Scan for the cell matching the given text and deliver its [x, y] coordinate at center. 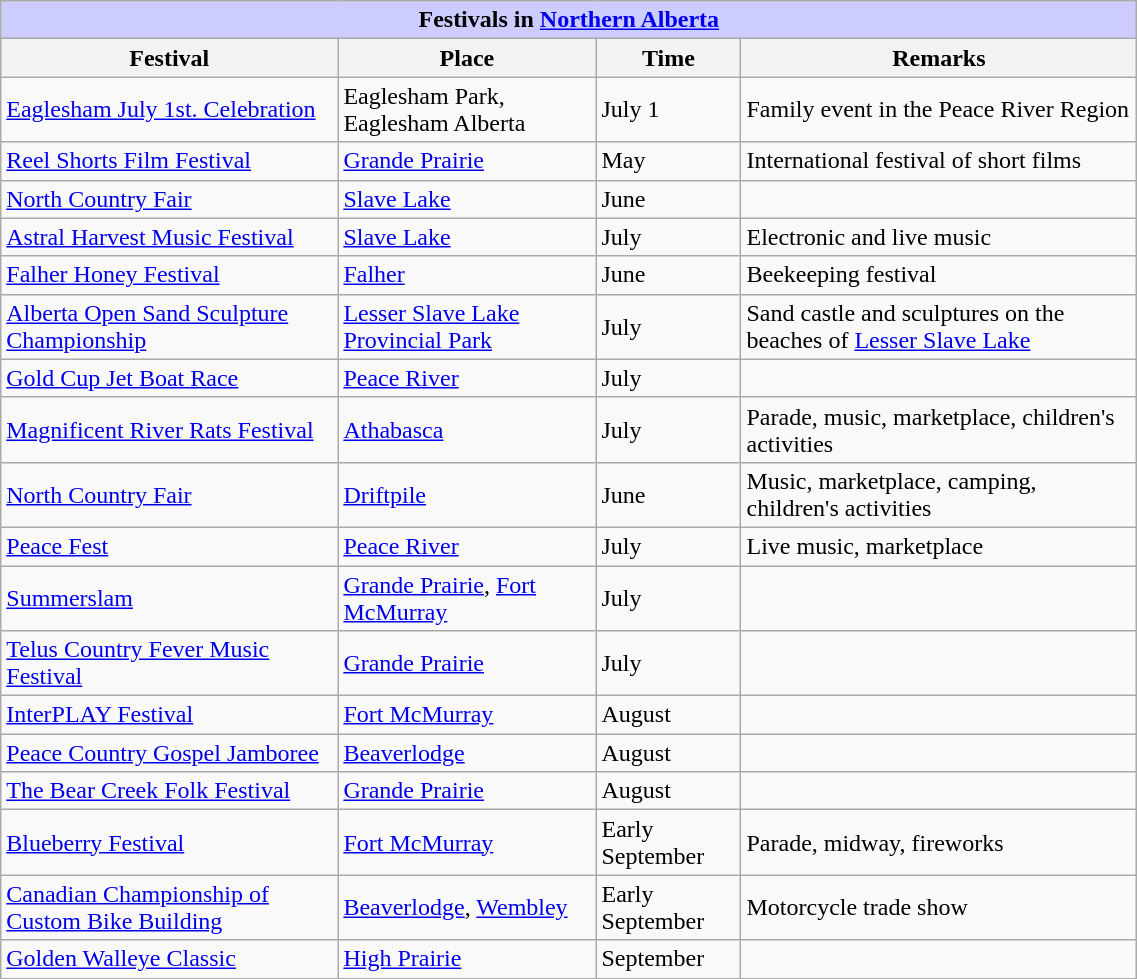
Falher [467, 275]
Eaglesham Park, Eaglesham Alberta [467, 110]
Peace Country Gospel Jamboree [170, 753]
Remarks [939, 58]
Music, marketplace, camping, children's activities [939, 494]
Festival [170, 58]
Eaglesham July 1st. Celebration [170, 110]
Lesser Slave Lake Provincial Park [467, 326]
July 1 [668, 110]
Parade, music, marketplace, children's activities [939, 430]
Reel Shorts Film Festival [170, 161]
Summerslam [170, 598]
Beaverlodge, Wembley [467, 908]
International festival of short films [939, 161]
Astral Harvest Music Festival [170, 237]
Beaverlodge [467, 753]
Time [668, 58]
Parade, midway, fireworks [939, 842]
Blueberry Festival [170, 842]
Gold Cup Jet Boat Race [170, 378]
Electronic and live music [939, 237]
InterPLAY Festival [170, 715]
Beekeeping festival [939, 275]
The Bear Creek Folk Festival [170, 791]
Peace Fest [170, 546]
September [668, 959]
Athabasca [467, 430]
Live music, marketplace [939, 546]
Falher Honey Festival [170, 275]
Motorcycle trade show [939, 908]
Driftpile [467, 494]
Sand castle and sculptures on the beaches of Lesser Slave Lake [939, 326]
Place [467, 58]
Magnificent River Rats Festival [170, 430]
Festivals in Northern Alberta [569, 20]
Golden Walleye Classic [170, 959]
High Prairie [467, 959]
Telus Country Fever Music Festival [170, 664]
Family event in the Peace River Region [939, 110]
May [668, 161]
Alberta Open Sand Sculpture Championship [170, 326]
Grande Prairie, Fort McMurray [467, 598]
Canadian Championship of Custom Bike Building [170, 908]
